Scan for the cell matching the given text and deliver its [x, y] coordinate at center. 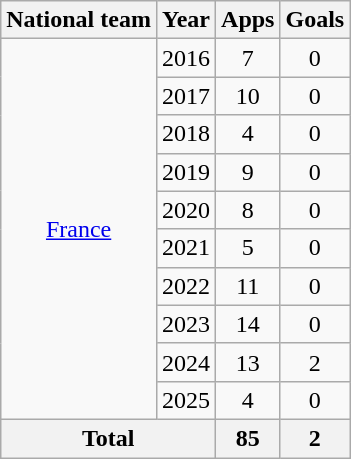
National team [79, 20]
2024 [186, 362]
11 [248, 286]
Year [186, 20]
14 [248, 324]
Total [108, 438]
85 [248, 438]
7 [248, 58]
2022 [186, 286]
9 [248, 172]
13 [248, 362]
France [79, 230]
2020 [186, 210]
Apps [248, 20]
2021 [186, 248]
Goals [315, 20]
2025 [186, 400]
5 [248, 248]
2023 [186, 324]
8 [248, 210]
2018 [186, 134]
2017 [186, 96]
2016 [186, 58]
10 [248, 96]
2019 [186, 172]
